From the cell containing the given text, extract its center point as (X, Y) coordinate. 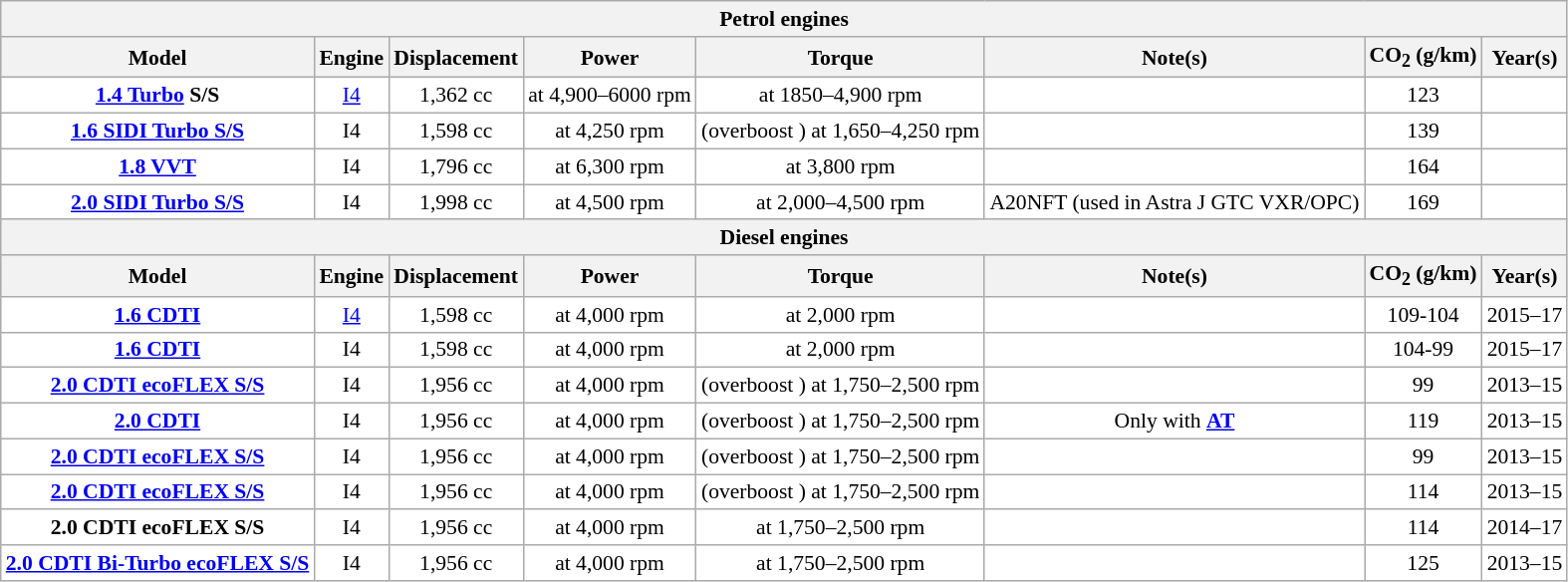
at 4,500 rpm (610, 202)
A20NFT (used in Astra J GTC VXR/OPC) (1174, 202)
1.4 Turbo S/S (157, 96)
2014–17 (1525, 528)
164 (1424, 166)
139 (1424, 132)
104-99 (1424, 350)
119 (1424, 422)
at 4,250 rpm (610, 132)
123 (1424, 96)
at 3,800 rpm (841, 166)
(overboost ) at 1,650–4,250 rpm (841, 132)
at 2,000–4,500 rpm (841, 202)
Only with AT (1174, 422)
1,796 cc (456, 166)
2.0 CDTI Bi-Turbo ecoFLEX S/S (157, 563)
1,362 cc (456, 96)
at 4,900–6000 rpm (610, 96)
2.0 SIDI Turbo S/S (157, 202)
1,998 cc (456, 202)
1.6 SIDI Turbo S/S (157, 132)
169 (1424, 202)
at 6,300 rpm (610, 166)
at 1850–4,900 rpm (841, 96)
2.0 CDTI (157, 422)
Petrol engines (785, 19)
Diesel engines (785, 238)
1.8 VVT (157, 166)
109-104 (1424, 315)
125 (1424, 563)
